Find where the given text appears and provide that cell's center as [X, Y] coordinate. 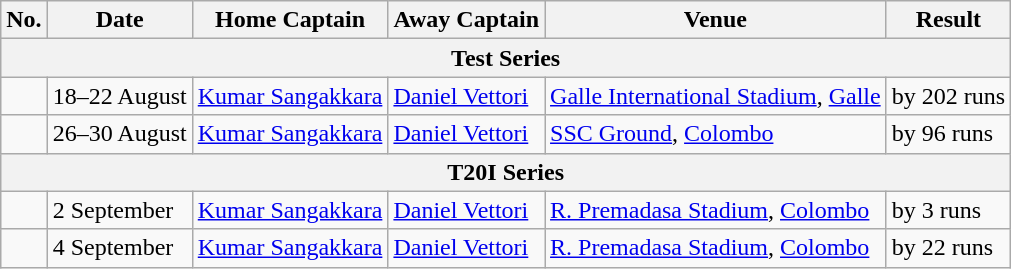
SSC Ground, Colombo [716, 134]
No. [24, 20]
by 96 runs [948, 134]
Away Captain [466, 20]
by 202 runs [948, 96]
by 22 runs [948, 248]
2 September [120, 210]
Result [948, 20]
by 3 runs [948, 210]
18–22 August [120, 96]
Home Captain [290, 20]
Venue [716, 20]
Test Series [506, 58]
Date [120, 20]
Galle International Stadium, Galle [716, 96]
26–30 August [120, 134]
4 September [120, 248]
T20I Series [506, 172]
